Detect which cell encompasses the target text, then output its [X, Y] center coordinate. 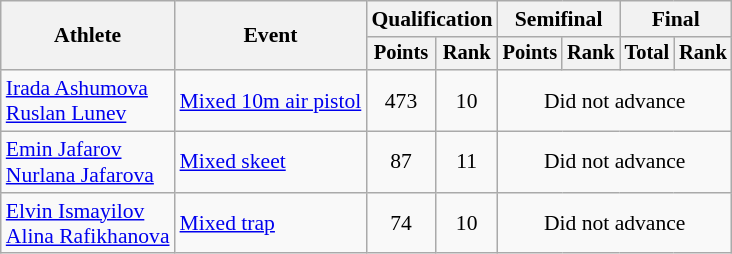
Emin JafarovNurlana Jafarova [88, 162]
Final [676, 19]
Irada AshumovaRuslan Lunev [88, 100]
Mixed trap [271, 224]
473 [400, 100]
Athlete [88, 36]
74 [400, 224]
Event [271, 36]
Qualification [432, 19]
Total [648, 54]
11 [467, 162]
Semifinal [559, 19]
Mixed 10m air pistol [271, 100]
Mixed skeet [271, 162]
Elvin IsmayilovAlina Rafikhanova [88, 224]
87 [400, 162]
